Scan for the cell matching the given text and deliver its (X, Y) coordinate at center. 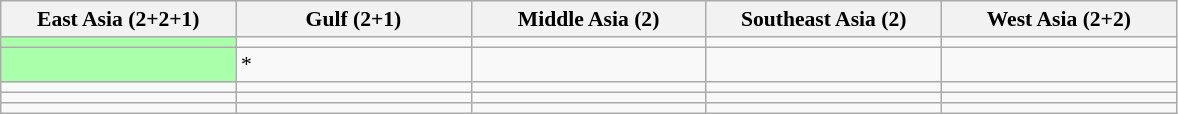
Gulf (2+1) (354, 19)
West Asia (2+2) (1058, 19)
Southeast Asia (2) (824, 19)
* (354, 65)
East Asia (2+2+1) (118, 19)
Middle Asia (2) (588, 19)
